Locate the cell with the specified text and output its (x, y) center coordinate. 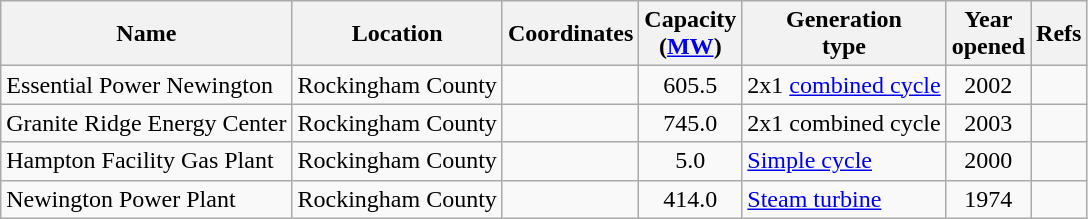
Capacity(MW) (690, 34)
Generationtype (844, 34)
Steam turbine (844, 199)
Newington Power Plant (146, 199)
1974 (988, 199)
Simple cycle (844, 161)
Yearopened (988, 34)
Name (146, 34)
605.5 (690, 85)
414.0 (690, 199)
Essential Power Newington (146, 85)
Hampton Facility Gas Plant (146, 161)
5.0 (690, 161)
Coordinates (570, 34)
2002 (988, 85)
2003 (988, 123)
Granite Ridge Energy Center (146, 123)
2000 (988, 161)
Refs (1059, 34)
745.0 (690, 123)
Location (397, 34)
